Return (x, y) of the center of cell containing provided text 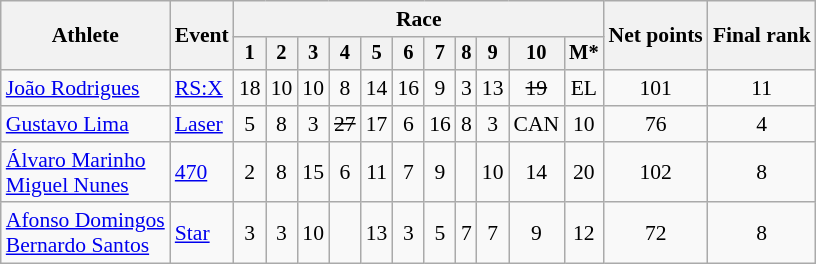
27 (345, 124)
20 (584, 172)
18 (250, 88)
102 (656, 172)
Afonso DomingosBernardo Santos (86, 234)
19 (536, 88)
Álvaro MarinhoMiguel Nunes (86, 172)
Laser (202, 124)
Gustavo Lima (86, 124)
1 (250, 54)
470 (202, 172)
Net points (656, 36)
72 (656, 234)
EL (584, 88)
Final rank (762, 36)
12 (584, 234)
M* (584, 54)
CAN (536, 124)
15 (313, 172)
RS:X (202, 88)
17 (377, 124)
João Rodrigues (86, 88)
Star (202, 234)
76 (656, 124)
Athlete (86, 36)
Race (419, 19)
101 (656, 88)
Event (202, 36)
